For the text-containing cell, return its midpoint in (x, y) coordinate format. 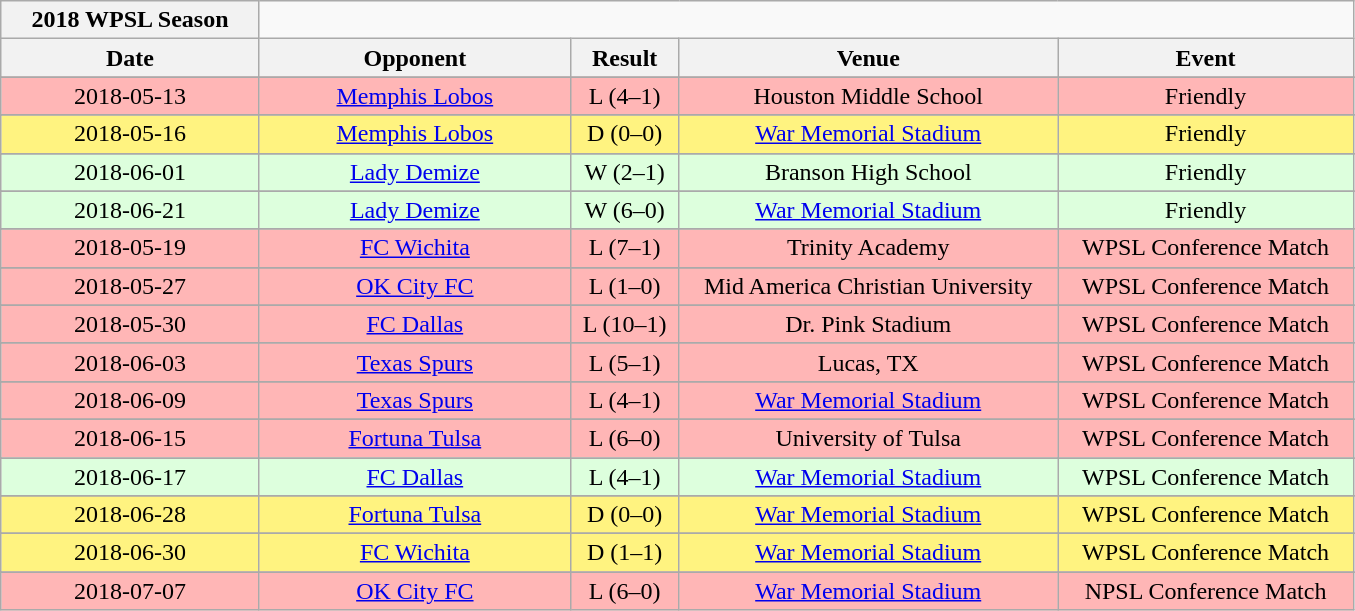
L (7–1) (624, 248)
Trinity Academy (868, 248)
Venue (868, 58)
2018-06-28 (130, 515)
D (1–1) (624, 553)
2018-06-01 (130, 172)
Lucas, TX (868, 362)
L (5–1) (624, 362)
L (1–0) (624, 286)
Mid America Christian University (868, 286)
2018-05-16 (130, 134)
2018-05-27 (130, 286)
Houston Middle School (868, 96)
2018-05-19 (130, 248)
NPSL Conference Match (1206, 591)
2018-05-30 (130, 324)
Date (130, 58)
Event (1206, 58)
2018-06-03 (130, 362)
Dr. Pink Stadium (868, 324)
Branson High School (868, 172)
2018-06-15 (130, 438)
2018-06-09 (130, 400)
L (10–1) (624, 324)
Result (624, 58)
2018-06-21 (130, 210)
W (6–0) (624, 210)
W (2–1) (624, 172)
2018 WPSL Season (130, 20)
Opponent (414, 58)
2018-07-07 (130, 591)
2018-05-13 (130, 96)
2018-06-30 (130, 553)
University of Tulsa (868, 438)
2018-06-17 (130, 477)
